Return (x, y) of the center of cell containing provided text 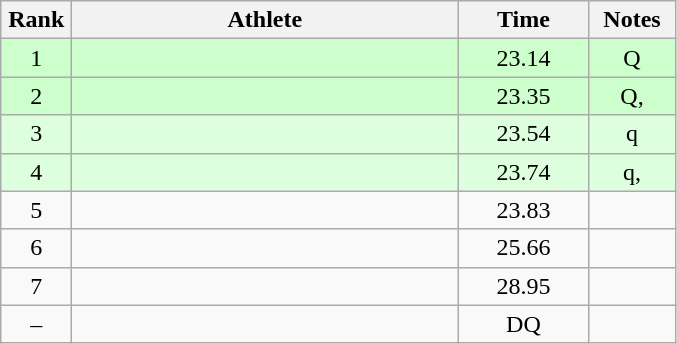
4 (36, 172)
Rank (36, 20)
23.74 (524, 172)
Time (524, 20)
28.95 (524, 286)
6 (36, 248)
2 (36, 96)
Q, (632, 96)
q, (632, 172)
7 (36, 286)
Athlete (265, 20)
23.54 (524, 134)
Q (632, 58)
3 (36, 134)
5 (36, 210)
25.66 (524, 248)
Notes (632, 20)
23.35 (524, 96)
q (632, 134)
1 (36, 58)
23.83 (524, 210)
DQ (524, 324)
– (36, 324)
23.14 (524, 58)
